Return the [x, y] coordinate for the center point of the cell that contains the specified text.  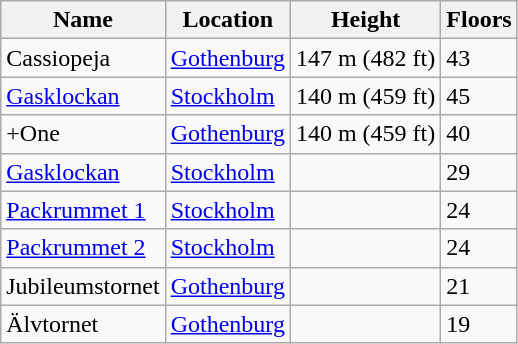
29 [479, 172]
147 m (482 ft) [365, 58]
Packrummet 2 [83, 248]
Height [365, 20]
19 [479, 324]
45 [479, 96]
Cassiopeja [83, 58]
Älvtornet [83, 324]
+One [83, 134]
Name [83, 20]
21 [479, 286]
Location [228, 20]
Jubileumstornet [83, 286]
Floors [479, 20]
Packrummet 1 [83, 210]
43 [479, 58]
40 [479, 134]
